Return [x, y] of the center of cell containing provided text 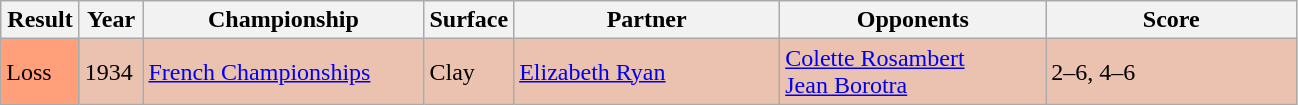
Colette Rosambert Jean Borotra [913, 72]
French Championships [284, 72]
Score [1172, 20]
2–6, 4–6 [1172, 72]
Loss [40, 72]
Opponents [913, 20]
Result [40, 20]
Elizabeth Ryan [647, 72]
1934 [111, 72]
Clay [469, 72]
Partner [647, 20]
Year [111, 20]
Championship [284, 20]
Surface [469, 20]
